For the text-containing cell, return its midpoint in (X, Y) coordinate format. 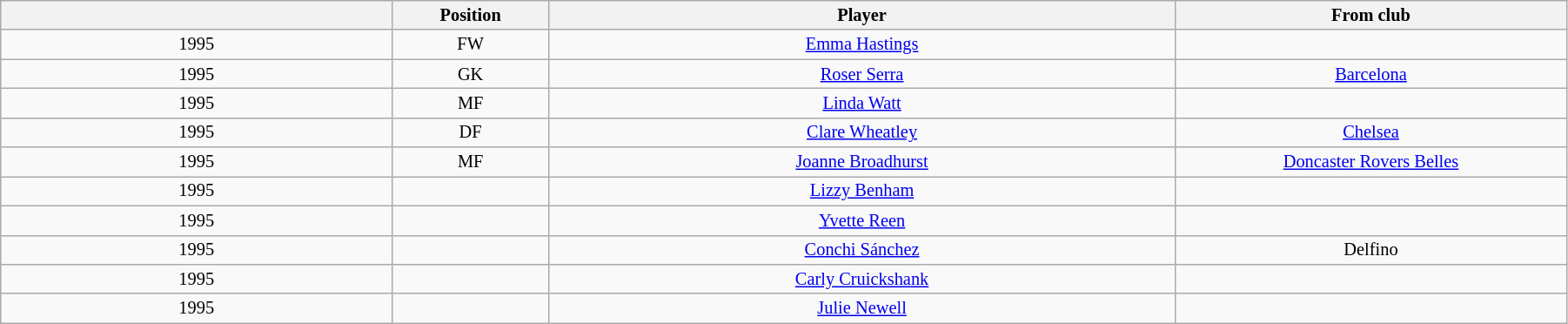
Player (862, 15)
Barcelona (1371, 74)
Emma Hastings (862, 44)
Conchi Sánchez (862, 250)
Linda Watt (862, 103)
Position (471, 15)
DF (471, 132)
Doncaster Rovers Belles (1371, 162)
From club (1371, 15)
Carly Cruickshank (862, 279)
Roser Serra (862, 74)
Julie Newell (862, 308)
Lizzy Benham (862, 191)
Joanne Broadhurst (862, 162)
FW (471, 44)
Yvette Reen (862, 220)
Delfino (1371, 250)
Clare Wheatley (862, 132)
GK (471, 74)
Chelsea (1371, 132)
